Scan for the cell matching the given text and deliver its [X, Y] coordinate at center. 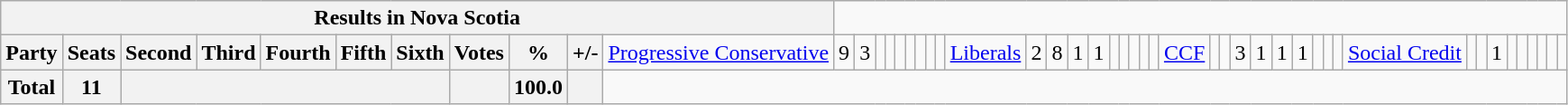
+/- [586, 52]
% [537, 52]
Sixth [420, 52]
Progressive Conservative [719, 52]
100.0 [537, 87]
Total [32, 87]
Fourth [298, 52]
Social Credit [1405, 52]
Liberals [986, 52]
Seats [91, 52]
Party [32, 52]
Fifth [363, 52]
Third [229, 52]
CCF [1184, 52]
9 [844, 52]
2 [1037, 52]
Second [159, 52]
Results in Nova Scotia [417, 18]
8 [1057, 52]
11 [91, 87]
Votes [479, 52]
